Search for the cell housing the specified text and yield its [x, y] center coordinate. 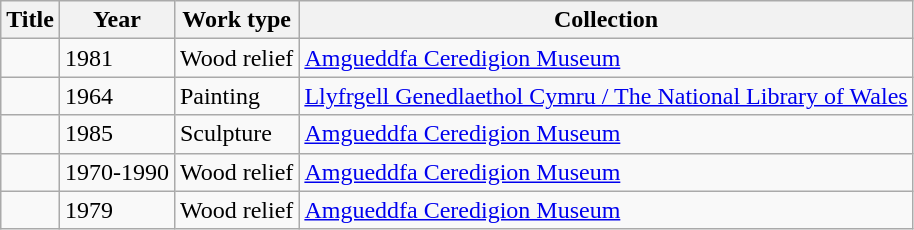
Work type [236, 20]
1985 [116, 134]
1981 [116, 58]
Llyfrgell Genedlaethol Cymru / The National Library of Wales [606, 96]
1970-1990 [116, 172]
1964 [116, 96]
Sculpture [236, 134]
Year [116, 20]
Collection [606, 20]
Title [30, 20]
Painting [236, 96]
1979 [116, 210]
